Find where the given text appears and provide that cell's center as (x, y) coordinate. 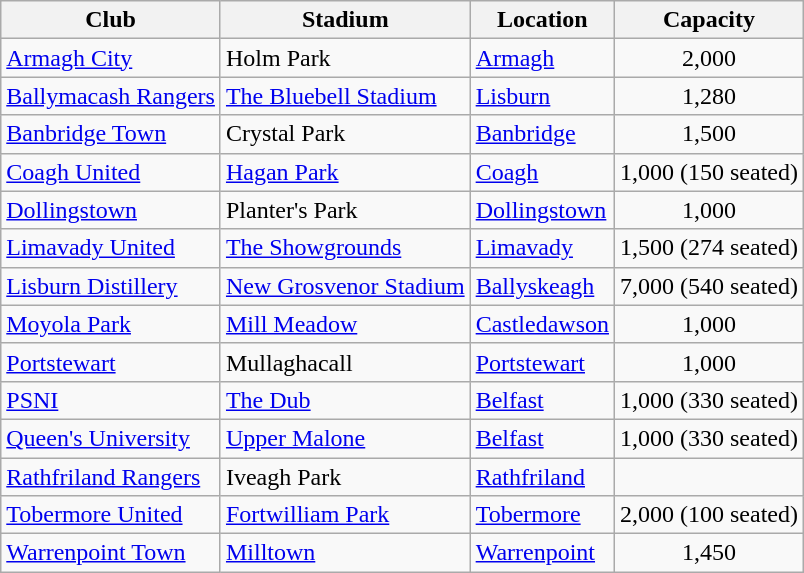
Armagh City (111, 58)
1,280 (710, 96)
Iveagh Park (345, 477)
1,450 (710, 553)
1,000 (150 seated) (710, 172)
Castledawson (542, 324)
Limavady (542, 248)
Ballymacash Rangers (111, 96)
Tobermore (542, 515)
Coagh United (111, 172)
The Showgrounds (345, 248)
Armagh (542, 58)
Club (111, 20)
Rathfriland (542, 477)
Ballyskeagh (542, 286)
Queen's University (111, 438)
Planter's Park (345, 210)
Moyola Park (111, 324)
Fortwilliam Park (345, 515)
Stadium (345, 20)
Mill Meadow (345, 324)
Location (542, 20)
Crystal Park (345, 134)
7,000 (540 seated) (710, 286)
The Dub (345, 400)
Hagan Park (345, 172)
1,500 (274 seated) (710, 248)
Coagh (542, 172)
Rathfriland Rangers (111, 477)
Limavady United (111, 248)
Lisburn (542, 96)
2,000 (100 seated) (710, 515)
Lisburn Distillery (111, 286)
New Grosvenor Stadium (345, 286)
Tobermore United (111, 515)
1,500 (710, 134)
Banbridge Town (111, 134)
Capacity (710, 20)
Upper Malone (345, 438)
Warrenpoint Town (111, 553)
Milltown (345, 553)
Holm Park (345, 58)
Banbridge (542, 134)
The Bluebell Stadium (345, 96)
Mullaghacall (345, 362)
2,000 (710, 58)
Warrenpoint (542, 553)
PSNI (111, 400)
